Scan for the cell matching the given text and deliver its (X, Y) coordinate at center. 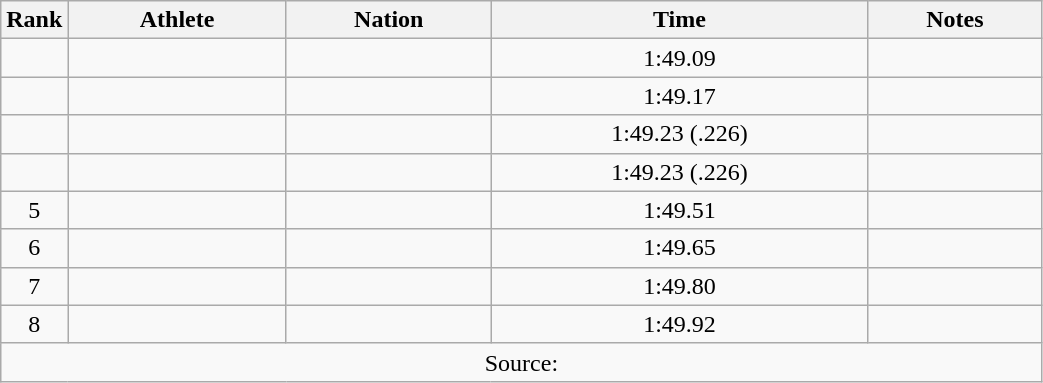
Source: (522, 362)
8 (34, 324)
1:49.51 (679, 210)
1:49.17 (679, 96)
6 (34, 248)
Time (679, 20)
7 (34, 286)
Notes (955, 20)
5 (34, 210)
1:49.65 (679, 248)
Rank (34, 20)
1:49.09 (679, 58)
1:49.92 (679, 324)
Athlete (177, 20)
1:49.80 (679, 286)
Nation (388, 20)
